Pinpoint the cell where the given text exists, returning its (x, y) midpoint coordinate. 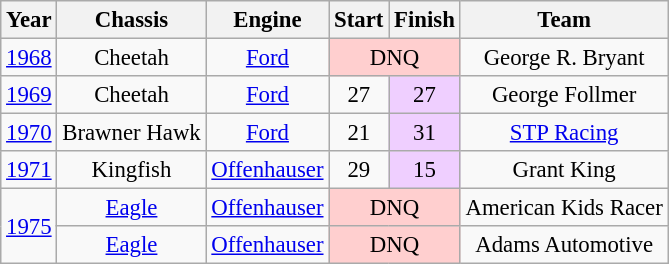
George Follmer (564, 95)
15 (424, 170)
Grant King (564, 170)
Adams Automotive (564, 245)
1975 (29, 226)
29 (359, 170)
31 (424, 133)
1970 (29, 133)
1968 (29, 58)
Kingfish (132, 170)
George R. Bryant (564, 58)
American Kids Racer (564, 208)
Finish (424, 20)
Chassis (132, 20)
Engine (268, 20)
1969 (29, 95)
1971 (29, 170)
Team (564, 20)
STP Racing (564, 133)
Year (29, 20)
Start (359, 20)
21 (359, 133)
Brawner Hawk (132, 133)
